Extract the (x, y) coordinate from the center of the cell holding the provided text.  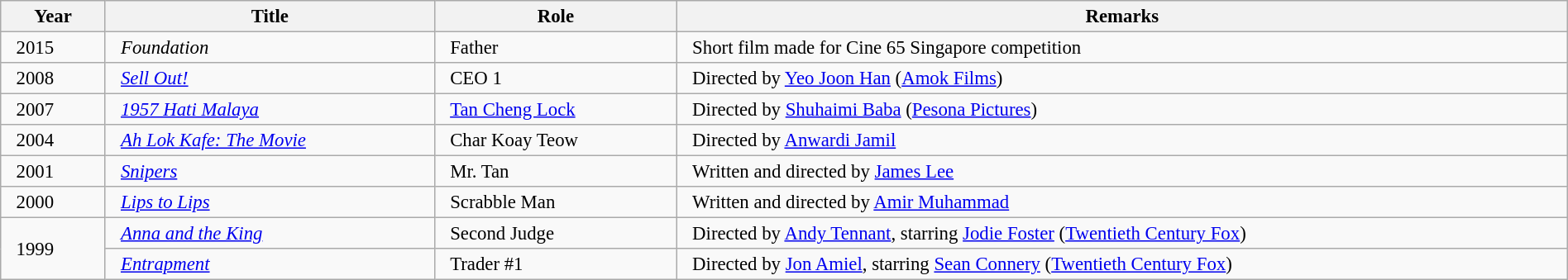
2008 (53, 78)
Snipers (270, 172)
2004 (53, 140)
1957 Hati Malaya (270, 110)
Ah Lok Kafe: The Movie (270, 140)
Tan Cheng Lock (556, 110)
Lips to Lips (270, 202)
Role (556, 17)
2000 (53, 202)
Scrabble Man (556, 202)
CEO 1 (556, 78)
Char Koay Teow (556, 140)
2015 (53, 48)
Foundation (270, 48)
Year (53, 17)
Directed by Andy Tennant, starring Jodie Foster (Twentieth Century Fox) (1121, 234)
Sell Out! (270, 78)
Directed by Shuhaimi Baba (Pesona Pictures) (1121, 110)
Short film made for Cine 65 Singapore competition (1121, 48)
1999 (53, 249)
Written and directed by James Lee (1121, 172)
Mr. Tan (556, 172)
Trader #1 (556, 264)
Second Judge (556, 234)
2007 (53, 110)
Title (270, 17)
Remarks (1121, 17)
Directed by Yeo Joon Han (Amok Films) (1121, 78)
Written and directed by Amir Muhammad (1121, 202)
Anna and the King (270, 234)
Father (556, 48)
Entrapment (270, 264)
2001 (53, 172)
Directed by Anwardi Jamil (1121, 140)
Directed by Jon Amiel, starring Sean Connery (Twentieth Century Fox) (1121, 264)
